Scan for the cell matching the given text and deliver its [x, y] coordinate at center. 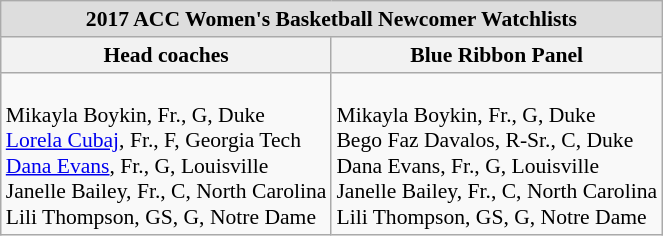
Blue Ribbon Panel [496, 55]
2017 ACC Women's Basketball Newcomer Watchlists [332, 19]
Head coaches [166, 55]
